Pinpoint the cell where the given text exists, returning its (X, Y) midpoint coordinate. 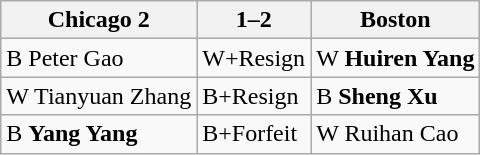
B Peter Gao (99, 58)
1–2 (254, 20)
B+Resign (254, 96)
Chicago 2 (99, 20)
W Ruihan Cao (396, 134)
W+Resign (254, 58)
Boston (396, 20)
B Sheng Xu (396, 96)
B+Forfeit (254, 134)
W Huiren Yang (396, 58)
B Yang Yang (99, 134)
W Tianyuan Zhang (99, 96)
